Capture the cell that displays the provided text and extract its (X, Y) central coordinate. 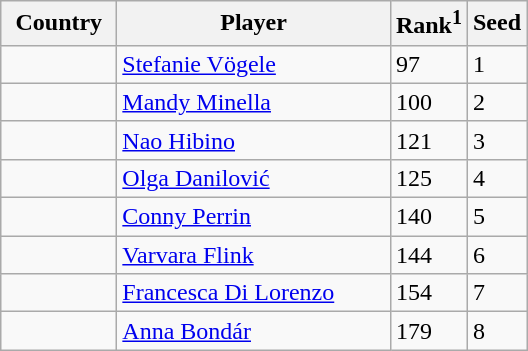
97 (428, 64)
7 (496, 293)
Mandy Minella (254, 102)
125 (428, 178)
Stefanie Vögele (254, 64)
Francesca Di Lorenzo (254, 293)
5 (496, 217)
Varvara Flink (254, 255)
Anna Bondár (254, 331)
Olga Danilović (254, 178)
4 (496, 178)
Seed (496, 24)
Conny Perrin (254, 217)
Nao Hibino (254, 140)
6 (496, 255)
144 (428, 255)
154 (428, 293)
Player (254, 24)
2 (496, 102)
179 (428, 331)
140 (428, 217)
1 (496, 64)
Rank1 (428, 24)
Country (59, 24)
100 (428, 102)
3 (496, 140)
8 (496, 331)
121 (428, 140)
